Pinpoint the cell where the given text exists, returning its [X, Y] midpoint coordinate. 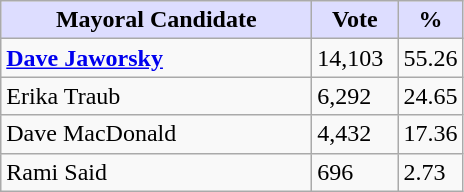
696 [355, 172]
Vote [355, 20]
% [430, 20]
Rami Said [156, 172]
Dave Jaworsky [156, 58]
2.73 [430, 172]
6,292 [355, 96]
Erika Traub [156, 96]
24.65 [430, 96]
Dave MacDonald [156, 134]
4,432 [355, 134]
17.36 [430, 134]
14,103 [355, 58]
55.26 [430, 58]
Mayoral Candidate [156, 20]
